Find where the given text appears and provide that cell's center as (X, Y) coordinate. 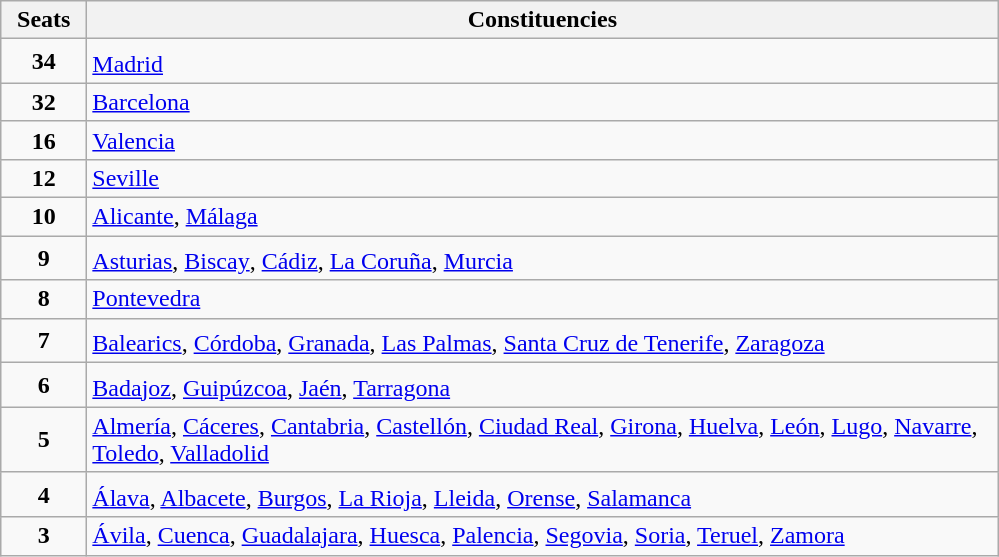
Madrid (542, 62)
5 (44, 440)
Ávila, Cuenca, Guadalajara, Huesca, Palencia, Segovia, Soria, Teruel, Zamora (542, 536)
Seats (44, 20)
10 (44, 217)
Pontevedra (542, 299)
Almería, Cáceres, Cantabria, Castellón, Ciudad Real, Girona, Huelva, León, Lugo, Navarre, Toledo, Valladolid (542, 440)
3 (44, 536)
Álava, Albacete, Burgos, La Rioja, Lleida, Orense, Salamanca (542, 494)
Constituencies (542, 20)
Badajoz, Guipúzcoa, Jaén, Tarragona (542, 386)
4 (44, 494)
32 (44, 102)
Asturias, Biscay, Cádiz, La Coruña, Murcia (542, 258)
Alicante, Málaga (542, 217)
7 (44, 340)
Valencia (542, 140)
16 (44, 140)
6 (44, 386)
Seville (542, 178)
12 (44, 178)
Balearics, Córdoba, Granada, Las Palmas, Santa Cruz de Tenerife, Zaragoza (542, 340)
9 (44, 258)
34 (44, 62)
8 (44, 299)
Barcelona (542, 102)
